Identify which cell holds the provided text, then report its (x, y) central coordinate. 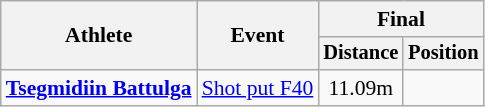
Tsegmidiin Battulga (99, 88)
Shot put F40 (258, 88)
Event (258, 36)
Position (443, 54)
11.09m (360, 88)
Distance (360, 54)
Final (400, 19)
Athlete (99, 36)
